Scan for the cell matching the given text and deliver its (X, Y) coordinate at center. 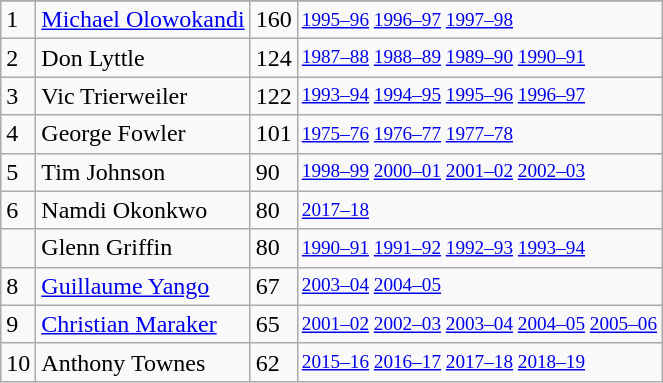
Anthony Townes (143, 362)
1990–91 1991–92 1992–93 1993–94 (479, 248)
1975–76 1976–77 1977–78 (479, 134)
2 (18, 58)
122 (274, 96)
1998–99 2000–01 2001–02 2002–03 (479, 172)
1 (18, 20)
Don Lyttle (143, 58)
5 (18, 172)
2015–16 2016–17 2017–18 2018–19 (479, 362)
Tim Johnson (143, 172)
90 (274, 172)
65 (274, 324)
101 (274, 134)
Guillaume Yango (143, 286)
3 (18, 96)
10 (18, 362)
Glenn Griffin (143, 248)
Vic Trierweiler (143, 96)
67 (274, 286)
George Fowler (143, 134)
62 (274, 362)
Namdi Okonkwo (143, 210)
1995–96 1996–97 1997–98 (479, 20)
1993–94 1994–95 1995–96 1996–97 (479, 96)
9 (18, 324)
124 (274, 58)
6 (18, 210)
Christian Maraker (143, 324)
160 (274, 20)
2003–04 2004–05 (479, 286)
2017–18 (479, 210)
Michael Olowokandi (143, 20)
1987–88 1988–89 1989–90 1990–91 (479, 58)
4 (18, 134)
2001–02 2002–03 2003–04 2004–05 2005–06 (479, 324)
8 (18, 286)
